Identify which cell holds the provided text, then report its (x, y) central coordinate. 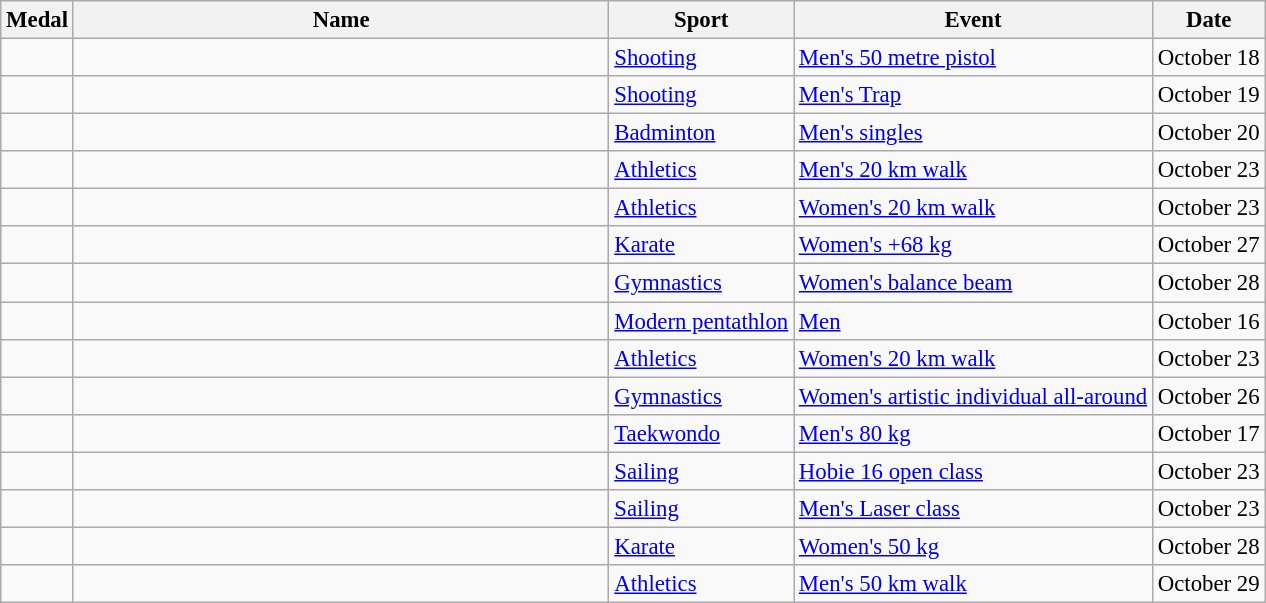
Men's 50 km walk (974, 584)
Women's +68 kg (974, 245)
Name (341, 20)
Men (974, 321)
Men's singles (974, 133)
Men's Laser class (974, 509)
Date (1208, 20)
October 16 (1208, 321)
Women's 50 kg (974, 546)
Women's artistic individual all-around (974, 396)
Men's 20 km walk (974, 170)
Women's balance beam (974, 283)
October 26 (1208, 396)
October 18 (1208, 58)
October 27 (1208, 245)
Men's 80 kg (974, 433)
Medal (38, 20)
Sport (702, 20)
Modern pentathlon (702, 321)
October 19 (1208, 95)
Men's 50 metre pistol (974, 58)
Taekwondo (702, 433)
Men's Trap (974, 95)
Badminton (702, 133)
Hobie 16 open class (974, 471)
October 17 (1208, 433)
Event (974, 20)
October 20 (1208, 133)
October 29 (1208, 584)
